Locate the cell with the specified text and output its (x, y) center coordinate. 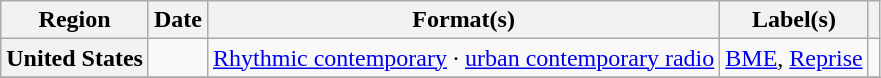
BME, Reprise (794, 58)
Region (75, 20)
Rhythmic contemporary · urban contemporary radio (464, 58)
United States (75, 58)
Label(s) (794, 20)
Format(s) (464, 20)
Date (178, 20)
